Scan for the cell matching the given text and deliver its (X, Y) coordinate at center. 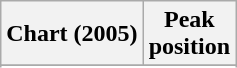
Chart (2005) (72, 34)
Peakposition (189, 34)
